Detect which cell encompasses the target text, then output its [x, y] center coordinate. 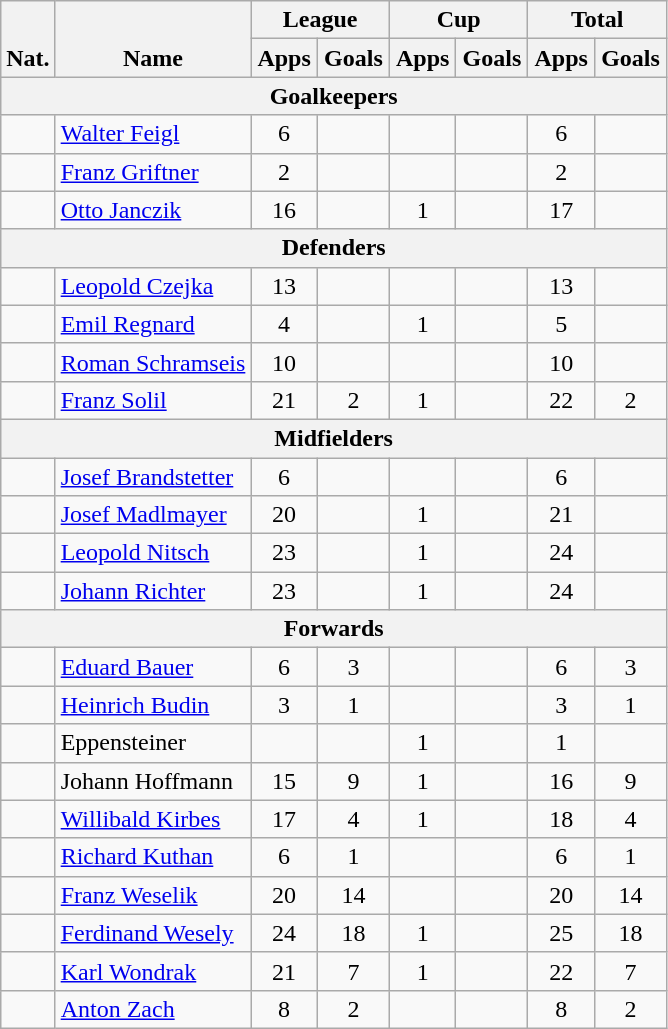
Goalkeepers [334, 96]
Anton Zach [153, 1009]
25 [562, 933]
Leopold Nitsch [153, 553]
Richard Kuthan [153, 857]
Roman Schramseis [153, 362]
Karl Wondrak [153, 971]
Emil Regnard [153, 324]
Johann Richter [153, 591]
Franz Solil [153, 400]
Eduard Bauer [153, 667]
Willibald Kirbes [153, 819]
Nat. [28, 39]
Eppensteiner [153, 743]
Franz Griftner [153, 172]
Josef Madlmayer [153, 515]
Ferdinand Wesely [153, 933]
Cup [458, 20]
Johann Hoffmann [153, 781]
5 [562, 324]
League [320, 20]
Franz Weselik [153, 895]
Walter Feigl [153, 134]
Leopold Czejka [153, 286]
Otto Janczik [153, 210]
Heinrich Budin [153, 705]
Defenders [334, 248]
Total [598, 20]
15 [284, 781]
Josef Brandstetter [153, 477]
Name [153, 39]
Midfielders [334, 438]
Forwards [334, 629]
